Provide the (x, y) coordinate of the cell's center where the given text is located.  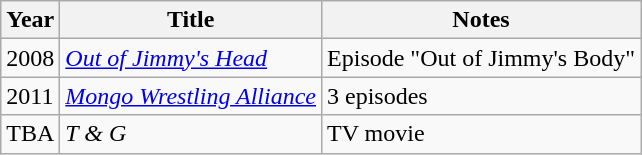
T & G (191, 134)
TV movie (482, 134)
TBA (30, 134)
2011 (30, 96)
2008 (30, 58)
Title (191, 20)
Out of Jimmy's Head (191, 58)
Notes (482, 20)
Episode "Out of Jimmy's Body" (482, 58)
Mongo Wrestling Alliance (191, 96)
Year (30, 20)
3 episodes (482, 96)
